Extract the [x, y] coordinate from the center of the cell holding the provided text.  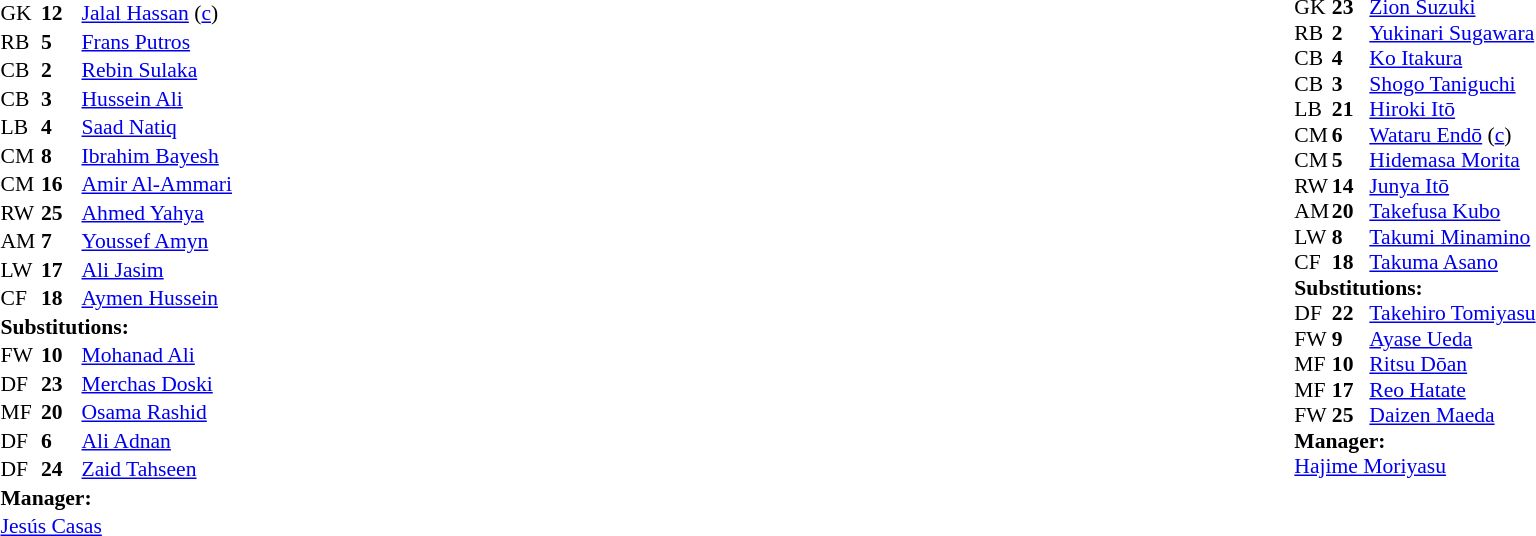
Mohanad Ali [157, 355]
Aymen Hussein [157, 299]
Ali Jasim [157, 270]
Ibrahim Bayesh [157, 156]
Hiroki Itō [1452, 109]
Ali Adnan [157, 441]
16 [60, 185]
Daizen Maeda [1452, 415]
Merchas Doski [157, 384]
14 [1351, 186]
Wataru Endō (c) [1452, 135]
Rebin Sulaka [157, 71]
Hussein Ali [157, 99]
Jalal Hassan (c) [157, 13]
Amir Al-Ammari [157, 185]
Takuma Asano [1452, 263]
7 [60, 241]
Youssef Amyn [157, 241]
Takehiro Tomiyasu [1452, 313]
Frans Putros [157, 42]
Hidemasa Morita [1452, 161]
Shogo Taniguchi [1452, 84]
Takefusa Kubo [1452, 211]
Osama Rashid [157, 413]
9 [1351, 339]
22 [1351, 313]
Zaid Tahseen [157, 469]
GK [19, 13]
Ayase Ueda [1452, 339]
21 [1351, 109]
12 [60, 13]
Ahmed Yahya [157, 213]
Ritsu Dōan [1452, 365]
Reo Hatate [1452, 390]
Hajime Moriyasu [1414, 467]
Yukinari Sugawara [1452, 33]
Ko Itakura [1452, 59]
23 [60, 384]
Saad Natiq [157, 127]
Takumi Minamino [1452, 237]
24 [60, 469]
Junya Itō [1452, 186]
